Determine the (X, Y) coordinate at the center of the cell enclosing the given text.  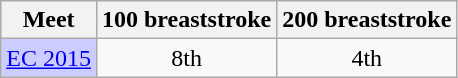
100 breaststroke (186, 20)
EC 2015 (49, 58)
Meet (49, 20)
8th (186, 58)
4th (367, 58)
200 breaststroke (367, 20)
